Return the (X, Y) coordinate for the center point of the cell that contains the specified text.  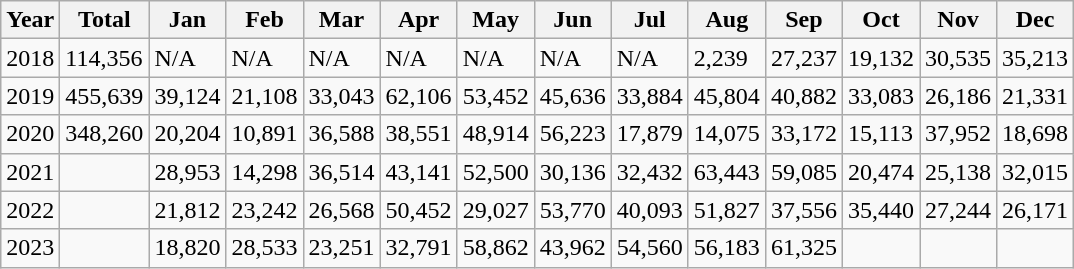
2019 (30, 96)
Year (30, 20)
May (496, 20)
18,698 (1036, 134)
23,242 (264, 210)
32,432 (650, 172)
114,356 (104, 58)
Nov (958, 20)
19,132 (880, 58)
45,636 (572, 96)
37,556 (804, 210)
29,027 (496, 210)
Jan (188, 20)
38,551 (418, 134)
2021 (30, 172)
20,204 (188, 134)
53,770 (572, 210)
45,804 (726, 96)
2018 (30, 58)
63,443 (726, 172)
39,124 (188, 96)
27,237 (804, 58)
36,588 (342, 134)
Oct (880, 20)
56,223 (572, 134)
28,953 (188, 172)
40,882 (804, 96)
2023 (30, 248)
Jun (572, 20)
17,879 (650, 134)
21,108 (264, 96)
Feb (264, 20)
Dec (1036, 20)
35,213 (1036, 58)
26,171 (1036, 210)
58,862 (496, 248)
32,791 (418, 248)
Aug (726, 20)
14,075 (726, 134)
455,639 (104, 96)
52,500 (496, 172)
348,260 (104, 134)
33,083 (880, 96)
36,514 (342, 172)
Mar (342, 20)
53,452 (496, 96)
48,914 (496, 134)
Sep (804, 20)
26,186 (958, 96)
37,952 (958, 134)
21,812 (188, 210)
25,138 (958, 172)
26,568 (342, 210)
28,533 (264, 248)
Apr (418, 20)
61,325 (804, 248)
59,085 (804, 172)
2020 (30, 134)
56,183 (726, 248)
14,298 (264, 172)
30,535 (958, 58)
40,093 (650, 210)
2,239 (726, 58)
18,820 (188, 248)
43,962 (572, 248)
54,560 (650, 248)
33,043 (342, 96)
Jul (650, 20)
51,827 (726, 210)
30,136 (572, 172)
2022 (30, 210)
32,015 (1036, 172)
33,884 (650, 96)
10,891 (264, 134)
27,244 (958, 210)
23,251 (342, 248)
35,440 (880, 210)
Total (104, 20)
21,331 (1036, 96)
33,172 (804, 134)
20,474 (880, 172)
15,113 (880, 134)
50,452 (418, 210)
62,106 (418, 96)
43,141 (418, 172)
